For the text-containing cell, return its midpoint in [x, y] coordinate format. 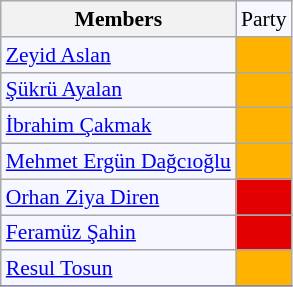
Şükrü Ayalan [118, 90]
İbrahim Çakmak [118, 126]
Mehmet Ergün Dağcıoğlu [118, 162]
Party [264, 19]
Feramüz Şahin [118, 233]
Orhan Ziya Diren [118, 197]
Members [118, 19]
Resul Tosun [118, 269]
Zeyid Aslan [118, 55]
